Identify which cell holds the provided text, then report its (X, Y) central coordinate. 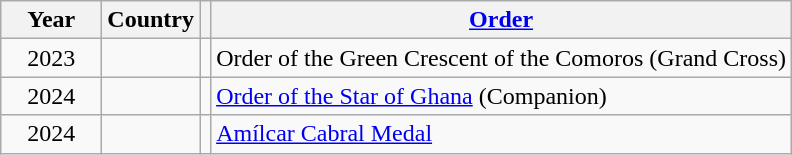
2023 (52, 58)
Order of the Green Crescent of the Comoros (Grand Cross) (502, 58)
Country (151, 20)
Year (52, 20)
Order (502, 20)
Amílcar Cabral Medal (502, 134)
Order of the Star of Ghana (Companion) (502, 96)
